Provide the (X, Y) coordinate of the cell's center where the given text is located.  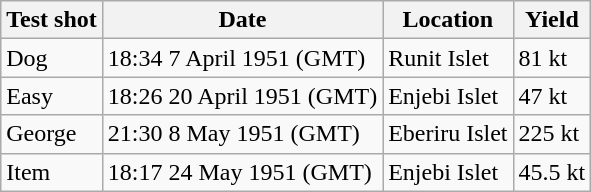
18:26 20 April 1951 (GMT) (242, 96)
Dog (52, 58)
81 kt (552, 58)
18:17 24 May 1951 (GMT) (242, 172)
Eberiru Islet (448, 134)
Date (242, 20)
Easy (52, 96)
Runit Islet (448, 58)
21:30 8 May 1951 (GMT) (242, 134)
Location (448, 20)
Test shot (52, 20)
225 kt (552, 134)
Yield (552, 20)
45.5 kt (552, 172)
Item (52, 172)
George (52, 134)
18:34 7 April 1951 (GMT) (242, 58)
47 kt (552, 96)
